From the cell containing the given text, extract its center point as [x, y] coordinate. 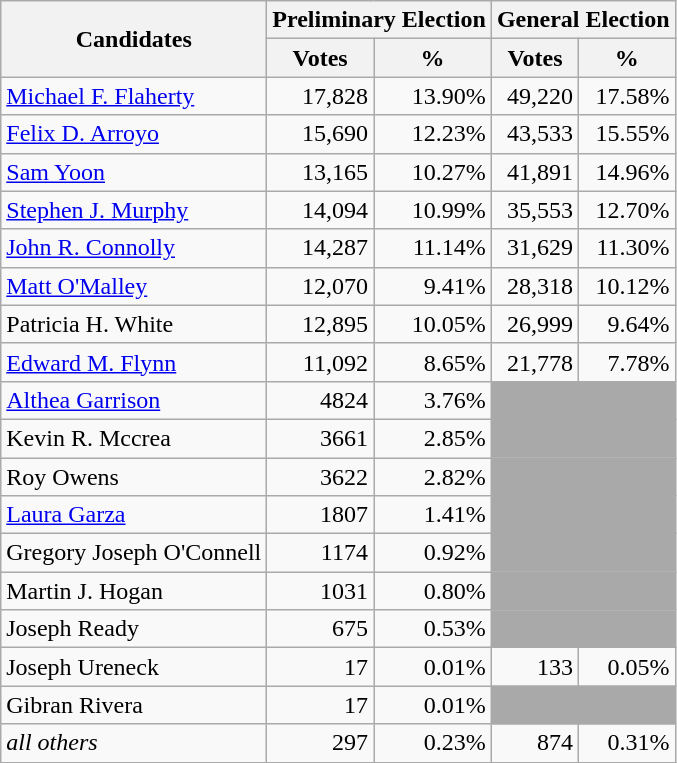
2.85% [433, 438]
26,999 [534, 324]
35,553 [534, 210]
2.82% [433, 477]
49,220 [534, 96]
1.41% [433, 515]
Gibran Rivera [134, 705]
Candidates [134, 39]
Preliminary Election [380, 20]
Gregory Joseph O'Connell [134, 553]
43,533 [534, 134]
13,165 [320, 172]
1174 [320, 553]
Martin J. Hogan [134, 591]
Matt O'Malley [134, 286]
7.78% [627, 362]
John R. Connolly [134, 248]
14,094 [320, 210]
Patricia H. White [134, 324]
13.90% [433, 96]
Joseph Ready [134, 629]
General Election [583, 20]
28,318 [534, 286]
12,895 [320, 324]
0.05% [627, 667]
0.31% [627, 743]
Kevin R. Mccrea [134, 438]
17.58% [627, 96]
17,828 [320, 96]
Felix D. Arroyo [134, 134]
675 [320, 629]
0.92% [433, 553]
4824 [320, 400]
10.27% [433, 172]
12.70% [627, 210]
Roy Owens [134, 477]
0.80% [433, 591]
1807 [320, 515]
12.23% [433, 134]
15.55% [627, 134]
41,891 [534, 172]
8.65% [433, 362]
1031 [320, 591]
Michael F. Flaherty [134, 96]
3.76% [433, 400]
10.05% [433, 324]
10.99% [433, 210]
all others [134, 743]
9.64% [627, 324]
31,629 [534, 248]
Althea Garrison [134, 400]
Joseph Ureneck [134, 667]
11,092 [320, 362]
14,287 [320, 248]
14.96% [627, 172]
9.41% [433, 286]
0.53% [433, 629]
12,070 [320, 286]
297 [320, 743]
Stephen J. Murphy [134, 210]
133 [534, 667]
Edward M. Flynn [134, 362]
3622 [320, 477]
21,778 [534, 362]
11.14% [433, 248]
0.23% [433, 743]
3661 [320, 438]
11.30% [627, 248]
Laura Garza [134, 515]
10.12% [627, 286]
Sam Yoon [134, 172]
874 [534, 743]
15,690 [320, 134]
